For the text-containing cell, return its midpoint in (x, y) coordinate format. 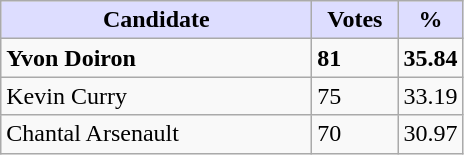
Kevin Curry (156, 96)
35.84 (430, 58)
30.97 (430, 134)
33.19 (430, 96)
Chantal Arsenault (156, 134)
70 (355, 134)
Candidate (156, 20)
Yvon Doiron (156, 58)
% (430, 20)
81 (355, 58)
Votes (355, 20)
75 (355, 96)
